Locate the cell with the specified text and output its [x, y] center coordinate. 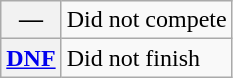
DNF [31, 58]
Did not compete [146, 20]
— [31, 20]
Did not finish [146, 58]
